Return the (X, Y) coordinate for the center point of the cell that contains the specified text.  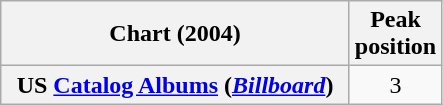
3 (395, 85)
Peakposition (395, 34)
Chart (2004) (176, 34)
US Catalog Albums (Billboard) (176, 85)
